Provide the [X, Y] coordinate of the cell's center where the given text is located.  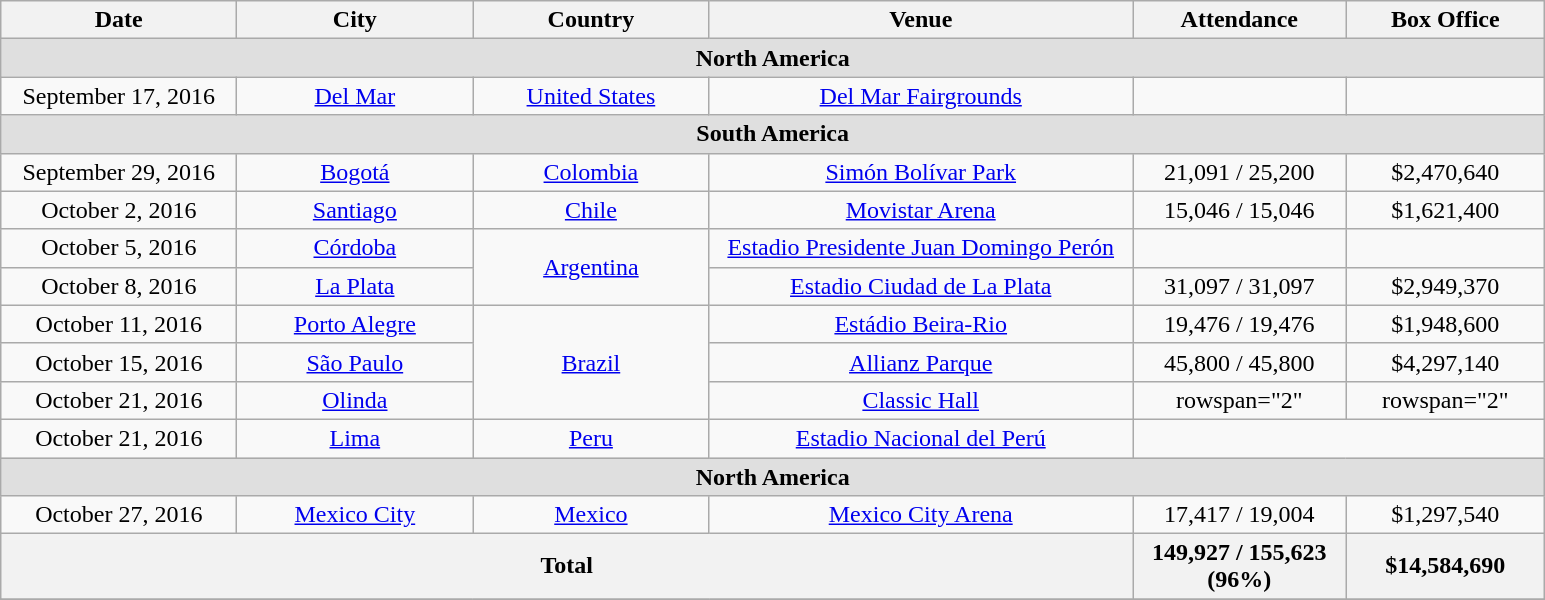
Country [591, 20]
Movistar Arena [921, 210]
United States [591, 96]
149,927 / 155,623 (96%) [1239, 566]
45,800 / 45,800 [1239, 362]
Mexico City [355, 515]
October 27, 2016 [119, 515]
Colombia [591, 172]
$1,621,400 [1446, 210]
Estadio Nacional del Perú [921, 438]
Lima [355, 438]
Classic Hall [921, 400]
Estádio Beira-Rio [921, 324]
Córdoba [355, 248]
September 29, 2016 [119, 172]
September 17, 2016 [119, 96]
Allianz Parque [921, 362]
October 2, 2016 [119, 210]
Brazil [591, 362]
Attendance [1239, 20]
21,091 / 25,200 [1239, 172]
Box Office [1446, 20]
$1,948,600 [1446, 324]
Del Mar [355, 96]
19,476 / 19,476 [1239, 324]
$2,470,640 [1446, 172]
Bogotá [355, 172]
São Paulo [355, 362]
Argentina [591, 267]
$2,949,370 [1446, 286]
$14,584,690 [1446, 566]
La Plata [355, 286]
City [355, 20]
Total [567, 566]
Simón Bolívar Park [921, 172]
Mexico [591, 515]
$1,297,540 [1446, 515]
Mexico City Arena [921, 515]
Estadio Ciudad de La Plata [921, 286]
Date [119, 20]
October 5, 2016 [119, 248]
South America [773, 134]
Venue [921, 20]
October 11, 2016 [119, 324]
Chile [591, 210]
Estadio Presidente Juan Domingo Perón [921, 248]
31,097 / 31,097 [1239, 286]
Olinda [355, 400]
Peru [591, 438]
Porto Alegre [355, 324]
October 8, 2016 [119, 286]
15,046 / 15,046 [1239, 210]
Santiago [355, 210]
17,417 / 19,004 [1239, 515]
Del Mar Fairgrounds [921, 96]
October 15, 2016 [119, 362]
$4,297,140 [1446, 362]
